Return [x, y] of the center of cell containing provided text 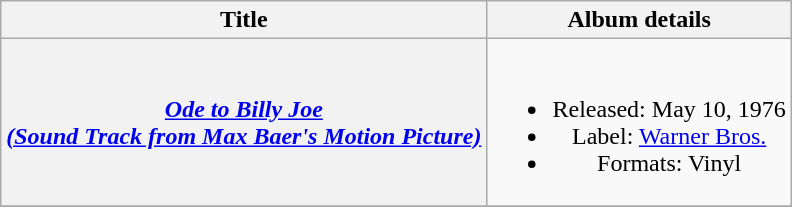
Title [244, 20]
Album details [639, 20]
Ode to Billy Joe(Sound Track from Max Baer's Motion Picture) [244, 122]
Released: May 10, 1976Label: Warner Bros. Formats: Vinyl [639, 122]
